Detect which cell encompasses the target text, then output its (x, y) center coordinate. 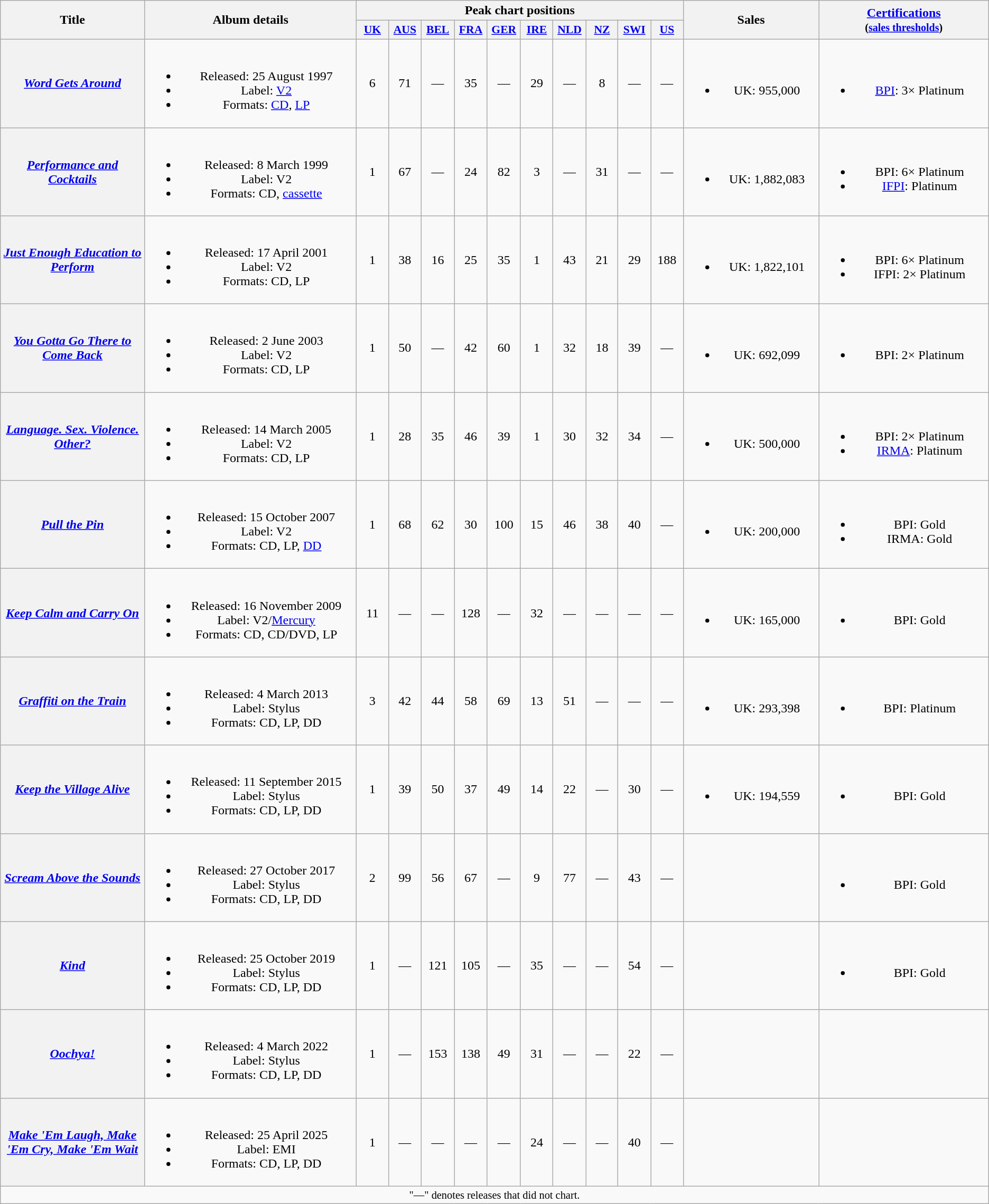
Word Gets Around (73, 83)
Make 'Em Laugh, Make 'Em Cry, Make 'Em Wait (73, 1142)
Performance and Cocktails (73, 172)
Released: 25 October 2019Label: StylusFormats: CD, LP, DD (250, 965)
8 (602, 83)
16 (437, 260)
Released: 25 August 1997Label: V2Formats: CD, LP (250, 83)
BPI: 3× Platinum (903, 83)
77 (570, 878)
FRA (471, 30)
UK: 692,099 (751, 349)
60 (504, 349)
BPI: 2× PlatinumIRMA: Platinum (903, 436)
68 (405, 525)
51 (570, 701)
UK: 200,000 (751, 525)
NLD (570, 30)
UK: 293,398 (751, 701)
44 (437, 701)
UK: 1,822,101 (751, 260)
21 (602, 260)
Released: 16 November 2009Label: V2/MercuryFormats: CD, CD/DVD, LP (250, 613)
"—" denotes releases that did not chart. (494, 1195)
Released: 14 March 2005Label: V2Formats: CD, LP (250, 436)
IRE (537, 30)
100 (504, 525)
Released: 11 September 2015Label: StylusFormats: CD, LP, DD (250, 789)
Sales (751, 20)
Keep the Village Alive (73, 789)
105 (471, 965)
Scream Above the Sounds (73, 878)
14 (537, 789)
US (667, 30)
UK (373, 30)
9 (537, 878)
Released: 27 October 2017Label: StylusFormats: CD, LP, DD (250, 878)
Released: 25 April 2025Label: EMIFormats: CD, LP, DD (250, 1142)
You Gotta Go There to Come Back (73, 349)
6 (373, 83)
Title (73, 20)
UK: 165,000 (751, 613)
Keep Calm and Carry On (73, 613)
56 (437, 878)
BPI: Platinum (903, 701)
138 (471, 1054)
Oochya! (73, 1054)
NZ (602, 30)
Released: 4 March 2022Label: StylusFormats: CD, LP, DD (250, 1054)
Certifications(sales thresholds) (903, 20)
15 (537, 525)
2 (373, 878)
BPI: 6× PlatinumIFPI: 2× Platinum (903, 260)
121 (437, 965)
34 (635, 436)
11 (373, 613)
13 (537, 701)
Released: 15 October 2007Label: V2Formats: CD, LP, DD (250, 525)
54 (635, 965)
Language. Sex. Violence. Other? (73, 436)
Released: 4 March 2013Label: StylusFormats: CD, LP, DD (250, 701)
Graffiti on the Train (73, 701)
128 (471, 613)
28 (405, 436)
UK: 955,000 (751, 83)
Kind (73, 965)
UK: 194,559 (751, 789)
Peak chart positions (520, 11)
AUS (405, 30)
82 (504, 172)
UK: 1,882,083 (751, 172)
UK: 500,000 (751, 436)
BEL (437, 30)
Just Enough Education to Perform (73, 260)
BPI: GoldIRMA: Gold (903, 525)
18 (602, 349)
69 (504, 701)
Pull the Pin (73, 525)
62 (437, 525)
25 (471, 260)
99 (405, 878)
Released: 2 June 2003Label: V2Formats: CD, LP (250, 349)
58 (471, 701)
GER (504, 30)
BPI: 2× Platinum (903, 349)
Released: 17 April 2001Label: V2Formats: CD, LP (250, 260)
188 (667, 260)
BPI: 6× PlatinumIFPI: Platinum (903, 172)
Album details (250, 20)
Released: 8 March 1999Label: V2Formats: CD, cassette (250, 172)
153 (437, 1054)
SWI (635, 30)
71 (405, 83)
37 (471, 789)
